Return the (x, y) coordinate for the center point of the cell that contains the specified text.  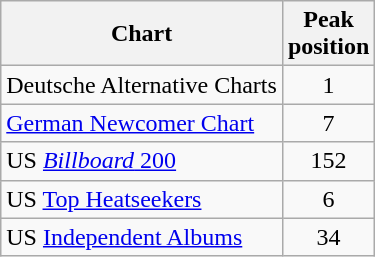
6 (328, 199)
Deutsche Alternative Charts (142, 85)
1 (328, 85)
German Newcomer Chart (142, 123)
152 (328, 161)
US Independent Albums (142, 237)
Chart (142, 34)
US Top Heatseekers (142, 199)
34 (328, 237)
Peakposition (328, 34)
US Billboard 200 (142, 161)
7 (328, 123)
